Identify which cell holds the provided text, then report its (x, y) central coordinate. 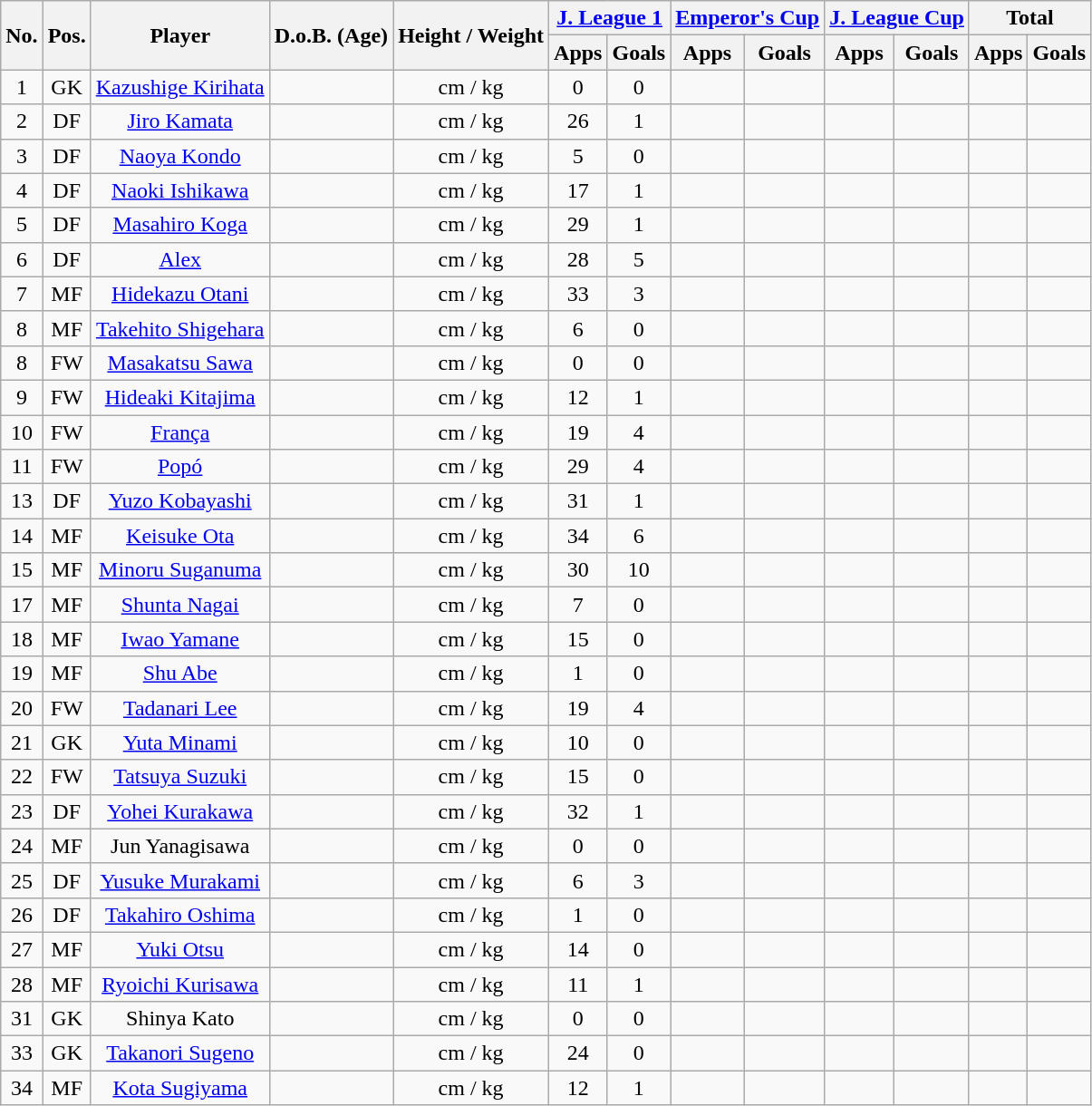
Ryoichi Kurisawa (179, 984)
Minoru Suganuma (179, 570)
2 (22, 121)
J. League 1 (610, 18)
J. League Cup (897, 18)
Kota Sugiyama (179, 1088)
Jiro Kamata (179, 121)
No. (22, 35)
32 (578, 811)
Emperor's Cup (748, 18)
20 (22, 708)
Kazushige Kirihata (179, 87)
Tatsuya Suzuki (179, 777)
França (179, 432)
27 (22, 949)
Yohei Kurakawa (179, 811)
Alex (179, 259)
Yuki Otsu (179, 949)
Hidekazu Otani (179, 294)
Yuta Minami (179, 742)
D.o.B. (Age) (331, 35)
30 (578, 570)
9 (22, 397)
Shinya Kato (179, 1019)
Hideaki Kitajima (179, 397)
Takahiro Oshima (179, 915)
Takehito Shigehara (179, 328)
22 (22, 777)
Masahiro Koga (179, 225)
Shu Abe (179, 674)
Iwao Yamane (179, 639)
18 (22, 639)
Height / Weight (471, 35)
Pos. (67, 35)
Yusuke Murakami (179, 880)
Jun Yanagisawa (179, 846)
21 (22, 742)
23 (22, 811)
Keisuke Ota (179, 536)
Yuzo Kobayashi (179, 501)
Tadanari Lee (179, 708)
Masakatsu Sawa (179, 363)
Shunta Nagai (179, 605)
25 (22, 880)
Naoki Ishikawa (179, 190)
Takanori Sugeno (179, 1053)
13 (22, 501)
Popó (179, 467)
Player (179, 35)
Naoya Kondo (179, 156)
Total (1029, 18)
